For the text-containing cell, return its midpoint in (X, Y) coordinate format. 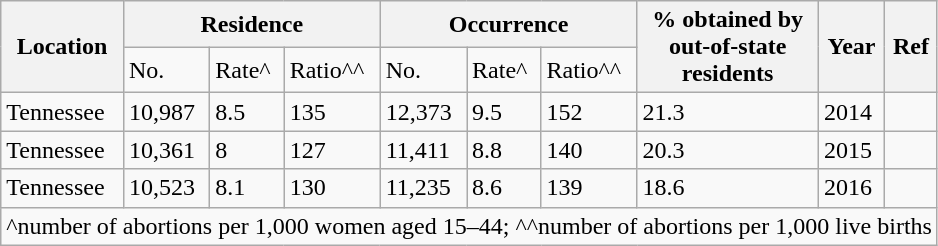
8 (247, 150)
2015 (851, 150)
% obtained byout-of-stateresidents (728, 47)
11,235 (423, 188)
Occurrence (508, 24)
20.3 (728, 150)
9.5 (504, 112)
127 (332, 150)
10,523 (166, 188)
152 (589, 112)
10,361 (166, 150)
8.6 (504, 188)
12,373 (423, 112)
Year (851, 47)
Ref (912, 47)
Residence (252, 24)
18.6 (728, 188)
21.3 (728, 112)
2016 (851, 188)
130 (332, 188)
10,987 (166, 112)
11,411 (423, 150)
2014 (851, 112)
8.8 (504, 150)
139 (589, 188)
8.1 (247, 188)
140 (589, 150)
Location (62, 47)
135 (332, 112)
8.5 (247, 112)
^number of abortions per 1,000 women aged 15–44; ^^number of abortions per 1,000 live births (470, 226)
